Return [X, Y] of the center of cell containing provided text 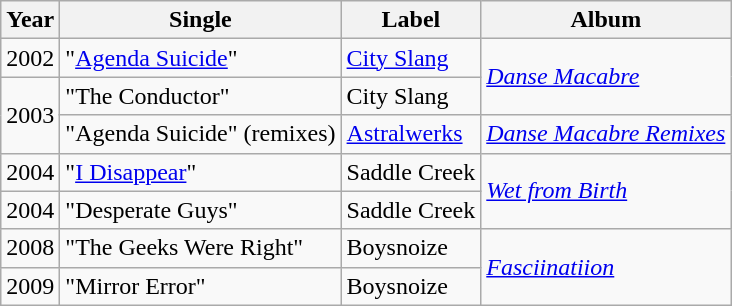
2008 [30, 248]
2009 [30, 286]
2003 [30, 115]
"I Disappear" [200, 172]
"Agenda Suicide" [200, 58]
Danse Macabre Remixes [606, 134]
Label [411, 20]
"Agenda Suicide" (remixes) [200, 134]
Year [30, 20]
Album [606, 20]
Astralwerks [411, 134]
Danse Macabre [606, 77]
"Desperate Guys" [200, 210]
Fasciinatiion [606, 267]
2002 [30, 58]
Single [200, 20]
Wet from Birth [606, 191]
"Mirror Error" [200, 286]
"The Geeks Were Right" [200, 248]
"The Conductor" [200, 96]
